Scan for the cell matching the given text and deliver its [X, Y] coordinate at center. 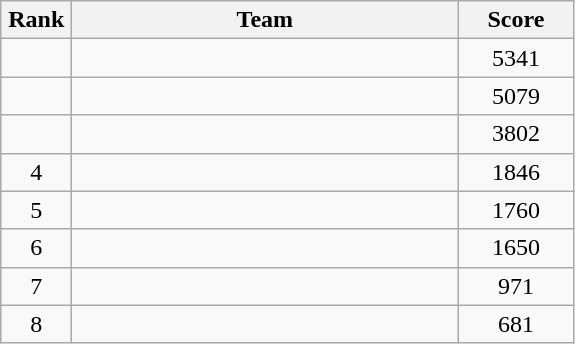
971 [516, 286]
4 [36, 172]
681 [516, 324]
Score [516, 20]
5 [36, 210]
Rank [36, 20]
5079 [516, 96]
8 [36, 324]
3802 [516, 134]
6 [36, 248]
7 [36, 286]
1650 [516, 248]
Team [265, 20]
5341 [516, 58]
1846 [516, 172]
1760 [516, 210]
